Output the [x, y] coordinate of the center of the cell containing the given text.  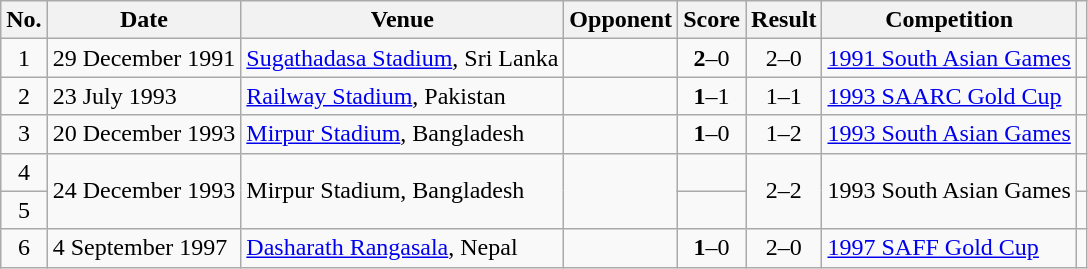
5 [24, 210]
20 December 1993 [144, 134]
Railway Stadium, Pakistan [402, 96]
4 [24, 172]
Score [712, 20]
3 [24, 134]
1 [24, 58]
1997 SAFF Gold Cup [949, 248]
Competition [949, 20]
4 September 1997 [144, 248]
Result [784, 20]
2–2 [784, 191]
Opponent [621, 20]
No. [24, 20]
1993 SAARC Gold Cup [949, 96]
2 [24, 96]
1991 South Asian Games [949, 58]
Venue [402, 20]
Sugathadasa Stadium, Sri Lanka [402, 58]
24 December 1993 [144, 191]
Date [144, 20]
23 July 1993 [144, 96]
6 [24, 248]
29 December 1991 [144, 58]
1–2 [784, 134]
Dasharath Rangasala, Nepal [402, 248]
